Determine the (x, y) coordinate at the center of the cell enclosing the given text.  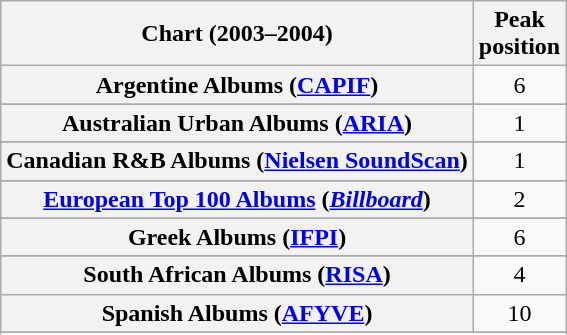
Canadian R&B Albums (Nielsen SoundScan) (238, 161)
Peakposition (519, 34)
Australian Urban Albums (ARIA) (238, 123)
Argentine Albums (CAPIF) (238, 85)
European Top 100 Albums (Billboard) (238, 199)
Chart (2003–2004) (238, 34)
South African Albums (RISA) (238, 275)
Greek Albums (IFPI) (238, 237)
2 (519, 199)
4 (519, 275)
10 (519, 313)
Spanish Albums (AFYVE) (238, 313)
